Return the (x, y) coordinate for the center point of the cell that contains the specified text.  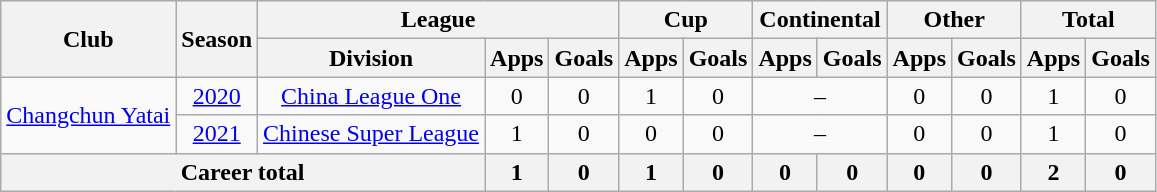
Career total (243, 172)
2 (1053, 172)
Continental (820, 20)
League (438, 20)
Division (372, 58)
Changchun Yatai (88, 115)
2020 (217, 96)
Total (1088, 20)
Other (954, 20)
China League One (372, 96)
Chinese Super League (372, 134)
Club (88, 39)
Cup (686, 20)
Season (217, 39)
2021 (217, 134)
